Return (x, y) of the center of cell containing provided text 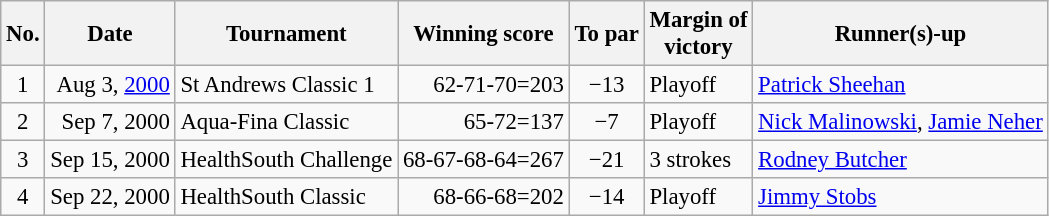
To par (606, 34)
68-67-68-64=267 (484, 160)
Date (110, 34)
Sep 22, 2000 (110, 197)
3 strokes (698, 160)
Margin ofvictory (698, 34)
Aug 3, 2000 (110, 85)
Nick Malinowski, Jamie Neher (900, 122)
68-66-68=202 (484, 197)
−14 (606, 197)
62-71-70=203 (484, 85)
1 (23, 85)
Aqua-Fina Classic (286, 122)
−21 (606, 160)
Sep 15, 2000 (110, 160)
Winning score (484, 34)
Sep 7, 2000 (110, 122)
No. (23, 34)
HealthSouth Classic (286, 197)
Tournament (286, 34)
Runner(s)-up (900, 34)
Patrick Sheehan (900, 85)
St Andrews Classic 1 (286, 85)
−13 (606, 85)
Jimmy Stobs (900, 197)
65-72=137 (484, 122)
Rodney Butcher (900, 160)
HealthSouth Challenge (286, 160)
3 (23, 160)
2 (23, 122)
−7 (606, 122)
4 (23, 197)
